Capture the cell that displays the provided text and extract its (X, Y) central coordinate. 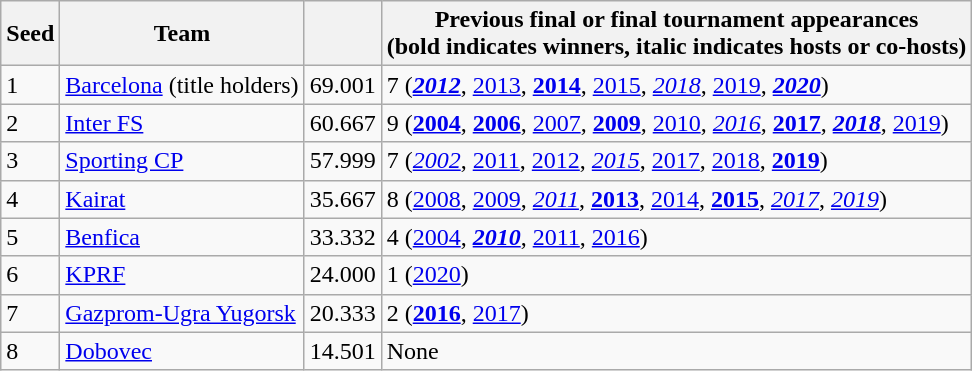
69.001 (342, 85)
Dobovec (182, 351)
6 (30, 275)
Kairat (182, 199)
20.333 (342, 313)
7 (2012, 2013, 2014, 2015, 2018, 2019, 2020) (676, 85)
57.999 (342, 161)
5 (30, 237)
33.332 (342, 237)
7 (2002, 2011, 2012, 2015, 2017, 2018, 2019) (676, 161)
Sporting CP (182, 161)
Benfica (182, 237)
7 (30, 313)
35.667 (342, 199)
14.501 (342, 351)
2 (30, 123)
1 (2020) (676, 275)
2 (2016, 2017) (676, 313)
4 (30, 199)
9 (2004, 2006, 2007, 2009, 2010, 2016, 2017, 2018, 2019) (676, 123)
Team (182, 34)
Barcelona (title holders) (182, 85)
Inter FS (182, 123)
Seed (30, 34)
60.667 (342, 123)
1 (30, 85)
8 (30, 351)
8 (2008, 2009, 2011, 2013, 2014, 2015, 2017, 2019) (676, 199)
Previous final or final tournament appearances(bold indicates winners, italic indicates hosts or co-hosts) (676, 34)
24.000 (342, 275)
None (676, 351)
KPRF (182, 275)
Gazprom-Ugra Yugorsk (182, 313)
3 (30, 161)
4 (2004, 2010, 2011, 2016) (676, 237)
